Provide the [x, y] coordinate of the cell's center where the given text is located.  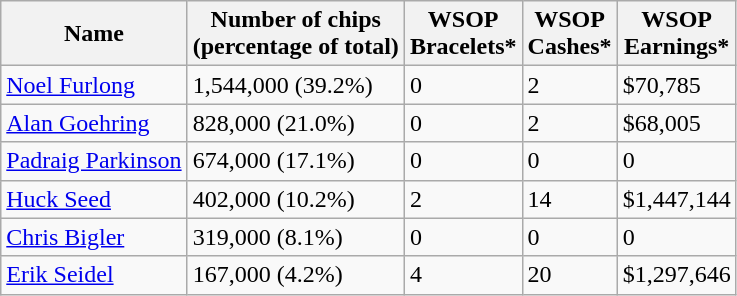
20 [570, 275]
Chris Bigler [94, 237]
Number of chips(percentage of total) [296, 34]
$1,447,144 [676, 199]
Padraig Parkinson [94, 161]
Noel Furlong [94, 85]
14 [570, 199]
828,000 (21.0%) [296, 123]
WSOPEarnings* [676, 34]
4 [463, 275]
WSOPCashes* [570, 34]
1,544,000 (39.2%) [296, 85]
319,000 (8.1%) [296, 237]
$68,005 [676, 123]
$70,785 [676, 85]
Erik Seidel [94, 275]
402,000 (10.2%) [296, 199]
Huck Seed [94, 199]
WSOPBracelets* [463, 34]
$1,297,646 [676, 275]
674,000 (17.1%) [296, 161]
167,000 (4.2%) [296, 275]
Alan Goehring [94, 123]
Name [94, 34]
